From the cell containing the given text, extract its center point as [X, Y] coordinate. 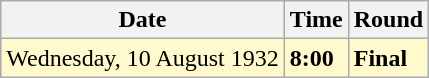
Time [316, 20]
Final [388, 58]
Wednesday, 10 August 1932 [143, 58]
Round [388, 20]
Date [143, 20]
8:00 [316, 58]
